For the text-containing cell, return its midpoint in [x, y] coordinate format. 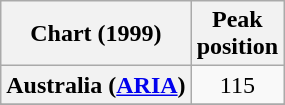
Peakposition [237, 34]
Australia (ARIA) [96, 85]
115 [237, 85]
Chart (1999) [96, 34]
